Extract the [x, y] coordinate from the center of the cell holding the provided text.  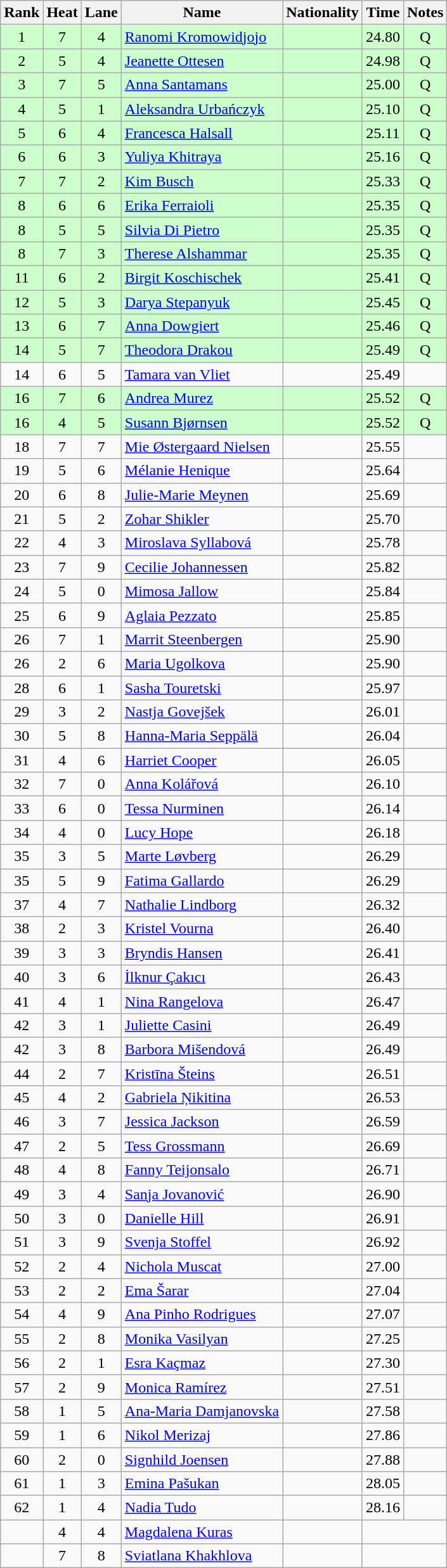
Monika Vasilyan [202, 1339]
19 [22, 471]
25.45 [383, 302]
40 [22, 977]
Juliette Casini [202, 1025]
26.18 [383, 832]
25.85 [383, 615]
Anna Kolářová [202, 784]
Cecilie Johannessen [202, 567]
27.51 [383, 1387]
Fatima Gallardo [202, 881]
26.53 [383, 1098]
Nadia Tudo [202, 1508]
Jeanette Ottesen [202, 61]
22 [22, 543]
Mimosa Jallow [202, 591]
11 [22, 277]
26.01 [383, 712]
24.98 [383, 61]
Nathalie Lindborg [202, 905]
45 [22, 1098]
13 [22, 326]
Susann Bjørnsen [202, 423]
32 [22, 784]
Bryndis Hansen [202, 953]
Silvia Di Pietro [202, 229]
Tess Grossmann [202, 1146]
50 [22, 1218]
12 [22, 302]
60 [22, 1459]
25.84 [383, 591]
25.41 [383, 277]
Tamara van Vliet [202, 374]
Nikol Merizaj [202, 1435]
Sasha Touretski [202, 687]
28.05 [383, 1484]
25.16 [383, 157]
25.10 [383, 109]
44 [22, 1074]
Jessica Jackson [202, 1122]
Darya Stepanyuk [202, 302]
18 [22, 447]
Esra Kaçmaz [202, 1363]
25 [22, 615]
Mélanie Henique [202, 471]
25.46 [383, 326]
59 [22, 1435]
26.69 [383, 1146]
Julie-Marie Meynen [202, 495]
25.69 [383, 495]
Yuliya Khitraya [202, 157]
29 [22, 712]
Danielle Hill [202, 1218]
56 [22, 1363]
20 [22, 495]
Kristel Vourna [202, 929]
Fanny Teijonsalo [202, 1170]
41 [22, 1001]
Sviatlana Khakhlova [202, 1556]
Rank [22, 13]
Emina Pašukan [202, 1484]
28 [22, 687]
33 [22, 808]
61 [22, 1484]
27.25 [383, 1339]
Marte Løvberg [202, 857]
25.82 [383, 567]
47 [22, 1146]
58 [22, 1411]
27.58 [383, 1411]
34 [22, 832]
Marrit Steenbergen [202, 639]
53 [22, 1291]
26.14 [383, 808]
46 [22, 1122]
26.40 [383, 929]
27.00 [383, 1266]
25.33 [383, 181]
Erika Ferraioli [202, 205]
Ana-Maria Damjanovska [202, 1411]
Aglaia Pezzato [202, 615]
25.97 [383, 687]
23 [22, 567]
Theodora Drakou [202, 350]
26.47 [383, 1001]
Kim Busch [202, 181]
49 [22, 1194]
Sanja Jovanović [202, 1194]
Hanna-Maria Seppälä [202, 736]
27.04 [383, 1291]
26.41 [383, 953]
27.88 [383, 1459]
Aleksandra Urbańczyk [202, 109]
26.51 [383, 1074]
26.90 [383, 1194]
Magdalena Kuras [202, 1532]
30 [22, 736]
39 [22, 953]
26.04 [383, 736]
Nastja Govejšek [202, 712]
Lucy Hope [202, 832]
25.00 [383, 85]
Harriet Cooper [202, 760]
57 [22, 1387]
24 [22, 591]
Lane [101, 13]
27.86 [383, 1435]
Therese Alshammar [202, 253]
Mie Østergaard Nielsen [202, 447]
27.07 [383, 1315]
Andrea Murez [202, 398]
31 [22, 760]
26.71 [383, 1170]
Gabriela Ņikitina [202, 1098]
26.05 [383, 760]
28.16 [383, 1508]
24.80 [383, 37]
Nina Rangelova [202, 1001]
26.10 [383, 784]
Birgit Koschischek [202, 277]
62 [22, 1508]
Svenja Stoffel [202, 1242]
48 [22, 1170]
Ema Šarar [202, 1291]
26.92 [383, 1242]
Maria Ugolkova [202, 663]
Nationality [323, 13]
Miroslava Syllabová [202, 543]
54 [22, 1315]
Kristīna Šteins [202, 1074]
25.11 [383, 133]
21 [22, 519]
Zohar Shikler [202, 519]
37 [22, 905]
26.32 [383, 905]
38 [22, 929]
Heat [62, 13]
Ana Pinho Rodrigues [202, 1315]
55 [22, 1339]
25.64 [383, 471]
Anna Santamans [202, 85]
26.91 [383, 1218]
Nichola Muscat [202, 1266]
Name [202, 13]
Notes [425, 13]
26.43 [383, 977]
25.78 [383, 543]
Anna Dowgiert [202, 326]
25.70 [383, 519]
Francesca Halsall [202, 133]
51 [22, 1242]
Tessa Nurminen [202, 808]
Time [383, 13]
Barbora Mišendová [202, 1049]
Ranomi Kromowidjojo [202, 37]
İlknur Çakıcı [202, 977]
Monica Ramírez [202, 1387]
27.30 [383, 1363]
Signhild Joensen [202, 1459]
25.55 [383, 447]
26.59 [383, 1122]
52 [22, 1266]
